Scan for the cell matching the given text and deliver its [x, y] coordinate at center. 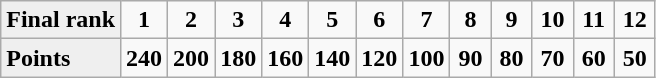
160 [286, 58]
80 [512, 58]
11 [594, 20]
10 [552, 20]
Points [61, 58]
1 [144, 20]
9 [512, 20]
7 [426, 20]
240 [144, 58]
90 [470, 58]
60 [594, 58]
8 [470, 20]
2 [192, 20]
120 [380, 58]
140 [332, 58]
Final rank [61, 20]
200 [192, 58]
50 [634, 58]
70 [552, 58]
3 [238, 20]
180 [238, 58]
12 [634, 20]
6 [380, 20]
4 [286, 20]
5 [332, 20]
100 [426, 58]
